Detect which cell encompasses the target text, then output its (x, y) center coordinate. 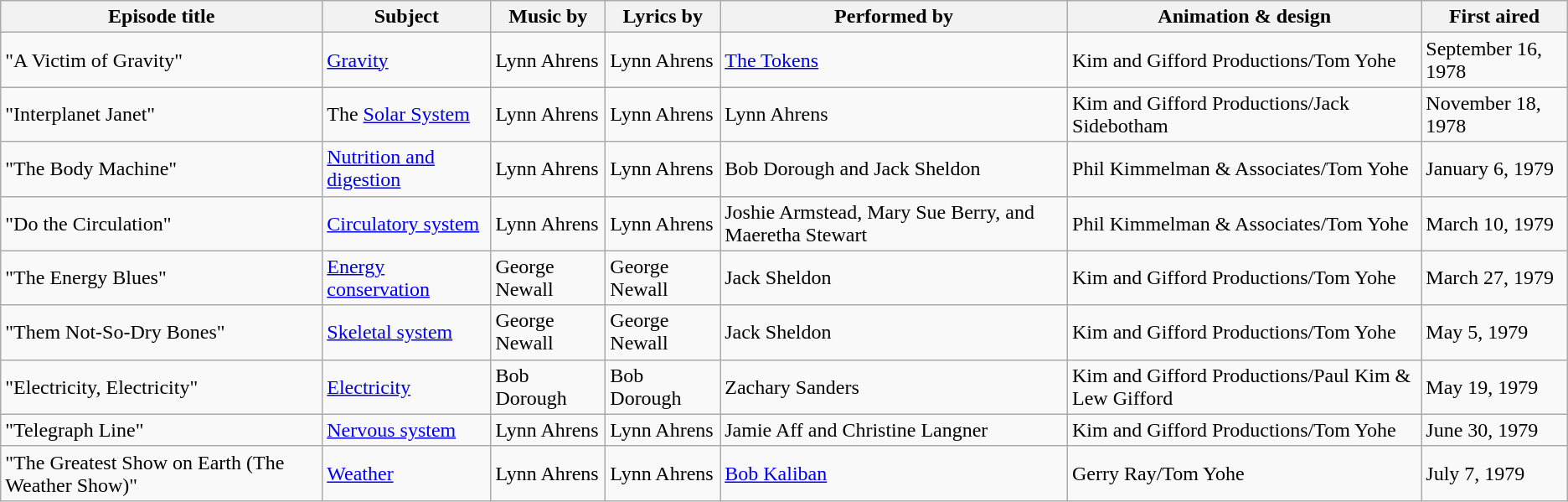
"Do the Circulation" (162, 223)
Episode title (162, 17)
Joshie Armstead, Mary Sue Berry, and Maeretha Stewart (895, 223)
Nervous system (407, 430)
"A Victim of Gravity" (162, 60)
Energy conservation (407, 278)
"Them Not-So-Dry Bones" (162, 332)
Subject (407, 17)
Electricity (407, 387)
June 30, 1979 (1494, 430)
May 19, 1979 (1494, 387)
Jamie Aff and Christine Langner (895, 430)
January 6, 1979 (1494, 169)
Performed by (895, 17)
Nutrition and digestion (407, 169)
Gerry Ray/Tom Yohe (1245, 473)
"The Greatest Show on Earth (The Weather Show)" (162, 473)
"The Energy Blues" (162, 278)
"The Body Machine" (162, 169)
Zachary Sanders (895, 387)
September 16, 1978 (1494, 60)
Bob Kaliban (895, 473)
Skeletal system (407, 332)
Bob Dorough and Jack Sheldon (895, 169)
Animation & design (1245, 17)
Music by (548, 17)
March 27, 1979 (1494, 278)
Gravity (407, 60)
"Interplanet Janet" (162, 114)
Weather (407, 473)
Kim and Gifford Productions/Jack Sidebotham (1245, 114)
November 18, 1978 (1494, 114)
The Tokens (895, 60)
Kim and Gifford Productions/Paul Kim & Lew Gifford (1245, 387)
July 7, 1979 (1494, 473)
"Telegraph Line" (162, 430)
Lyrics by (663, 17)
"Electricity, Electricity" (162, 387)
March 10, 1979 (1494, 223)
Circulatory system (407, 223)
The Solar System (407, 114)
May 5, 1979 (1494, 332)
First aired (1494, 17)
